Determine the (x, y) coordinate at the center of the cell enclosing the given text.  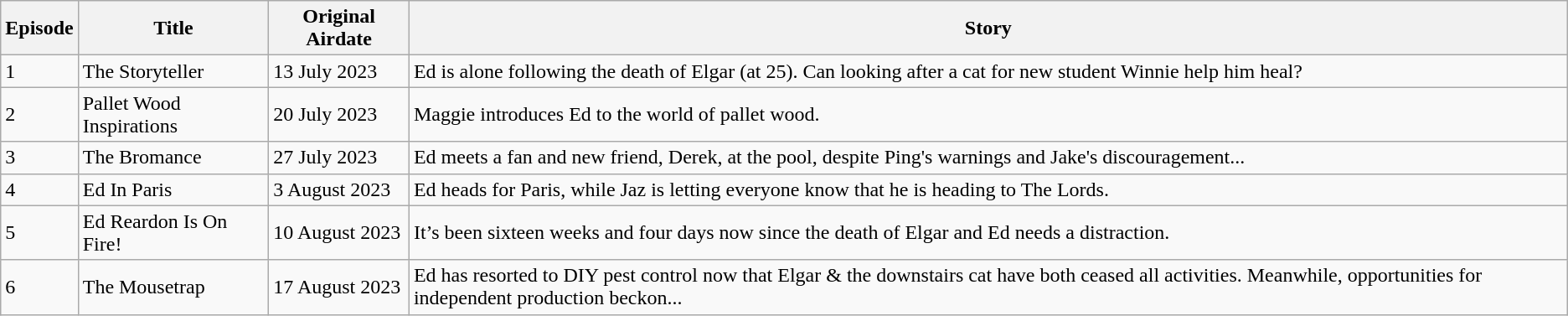
Ed Reardon Is On Fire! (173, 233)
13 July 2023 (339, 71)
27 July 2023 (339, 158)
Episode (39, 28)
3 (39, 158)
10 August 2023 (339, 233)
Story (988, 28)
1 (39, 71)
20 July 2023 (339, 114)
Original Airdate (339, 28)
Ed is alone following the death of Elgar (at 25). Can looking after a cat for new student Winnie help him heal? (988, 71)
The Storyteller (173, 71)
Maggie introduces Ed to the world of pallet wood. (988, 114)
4 (39, 189)
Ed In Paris (173, 189)
Title (173, 28)
The Mousetrap (173, 287)
17 August 2023 (339, 287)
The Bromance (173, 158)
Ed heads for Paris, while Jaz is letting everyone know that he is heading to The Lords. (988, 189)
Ed meets a fan and new friend, Derek, at the pool, despite Ping's warnings and Jake's discouragement... (988, 158)
2 (39, 114)
Pallet Wood Inspirations (173, 114)
6 (39, 287)
3 August 2023 (339, 189)
5 (39, 233)
It’s been sixteen weeks and four days now since the death of Elgar and Ed needs a distraction. (988, 233)
